Search for the cell housing the specified text and yield its [X, Y] center coordinate. 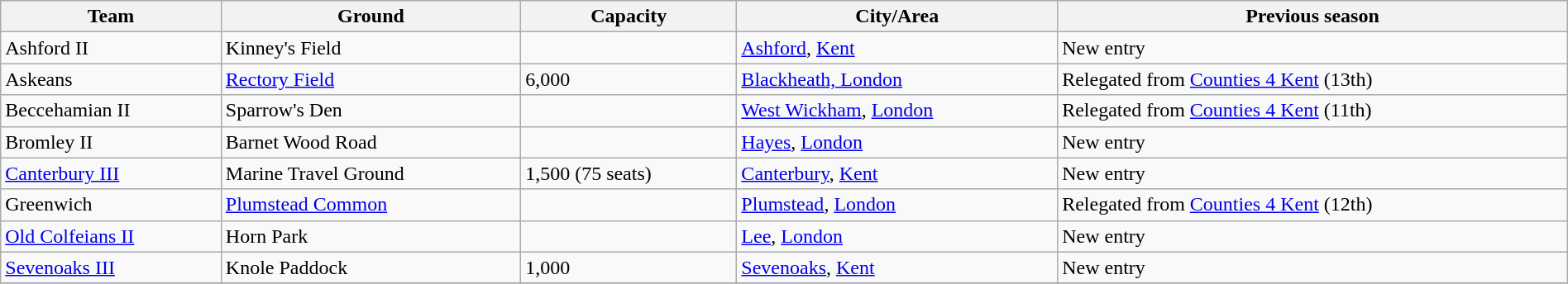
1,000 [629, 267]
Lee, London [897, 236]
Knole Paddock [370, 267]
Beccehamian II [111, 111]
Canterbury III [111, 173]
Hayes, London [897, 142]
Horn Park [370, 236]
Capacity [629, 17]
Canterbury, Kent [897, 173]
Bromley II [111, 142]
Ashford II [111, 48]
Previous season [1313, 17]
Team [111, 17]
Askeans [111, 79]
Relegated from Counties 4 Kent (11th) [1313, 111]
Old Colfeians II [111, 236]
Sevenoaks, Kent [897, 267]
City/Area [897, 17]
Relegated from Counties 4 Kent (12th) [1313, 205]
West Wickham, London [897, 111]
Sparrow's Den [370, 111]
Plumstead, London [897, 205]
Rectory Field [370, 79]
Plumstead Common [370, 205]
Marine Travel Ground [370, 173]
Blackheath, London [897, 79]
Ashford, Kent [897, 48]
6,000 [629, 79]
Ground [370, 17]
Relegated from Counties 4 Kent (13th) [1313, 79]
Kinney's Field [370, 48]
Sevenoaks III [111, 267]
1,500 (75 seats) [629, 173]
Greenwich [111, 205]
Barnet Wood Road [370, 142]
